Extract the [X, Y] coordinate from the center of the cell holding the provided text.  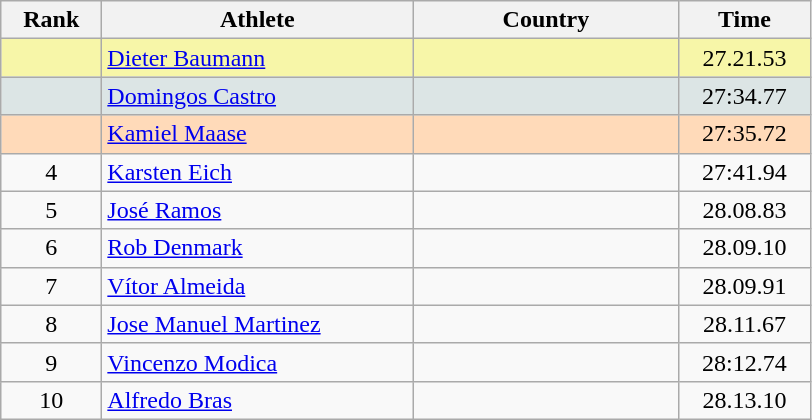
28.08.83 [744, 210]
28.09.91 [744, 286]
Domingos Castro [258, 96]
27:41.94 [744, 172]
Kamiel Maase [258, 134]
Time [744, 20]
Karsten Eich [258, 172]
Country [546, 20]
5 [52, 210]
Jose Manuel Martinez [258, 324]
27.21.53 [744, 58]
Alfredo Bras [258, 400]
27:35.72 [744, 134]
6 [52, 248]
7 [52, 286]
28.09.10 [744, 248]
10 [52, 400]
Dieter Baumann [258, 58]
José Ramos [258, 210]
28.13.10 [744, 400]
Rob Denmark [258, 248]
Athlete [258, 20]
27:34.77 [744, 96]
28:12.74 [744, 362]
Rank [52, 20]
Vítor Almeida [258, 286]
28.11.67 [744, 324]
4 [52, 172]
Vincenzo Modica [258, 362]
9 [52, 362]
8 [52, 324]
